Capture the cell that displays the provided text and extract its [x, y] central coordinate. 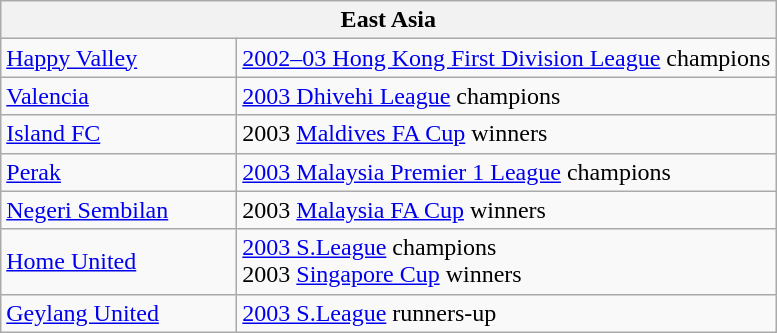
Geylang United [119, 313]
Home United [119, 262]
Perak [119, 172]
Valencia [119, 96]
2003 S.League champions2003 Singapore Cup winners [506, 262]
2003 Dhivehi League champions [506, 96]
Negeri Sembilan [119, 210]
2003 Maldives FA Cup winners [506, 134]
Island FC [119, 134]
East Asia [388, 20]
2003 Malaysia FA Cup winners [506, 210]
2003 S.League runners-up [506, 313]
Happy Valley [119, 58]
2002–03 Hong Kong First Division League champions [506, 58]
2003 Malaysia Premier 1 League champions [506, 172]
